Extract the (X, Y) coordinate from the center of the cell holding the provided text.  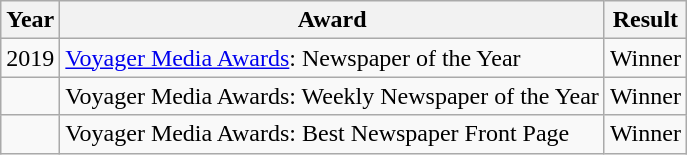
Voyager Media Awards: Weekly Newspaper of the Year (332, 96)
Award (332, 20)
2019 (30, 58)
Voyager Media Awards: Newspaper of the Year (332, 58)
Year (30, 20)
Voyager Media Awards: Best Newspaper Front Page (332, 134)
Result (645, 20)
